Determine the (X, Y) coordinate at the center of the cell enclosing the given text.  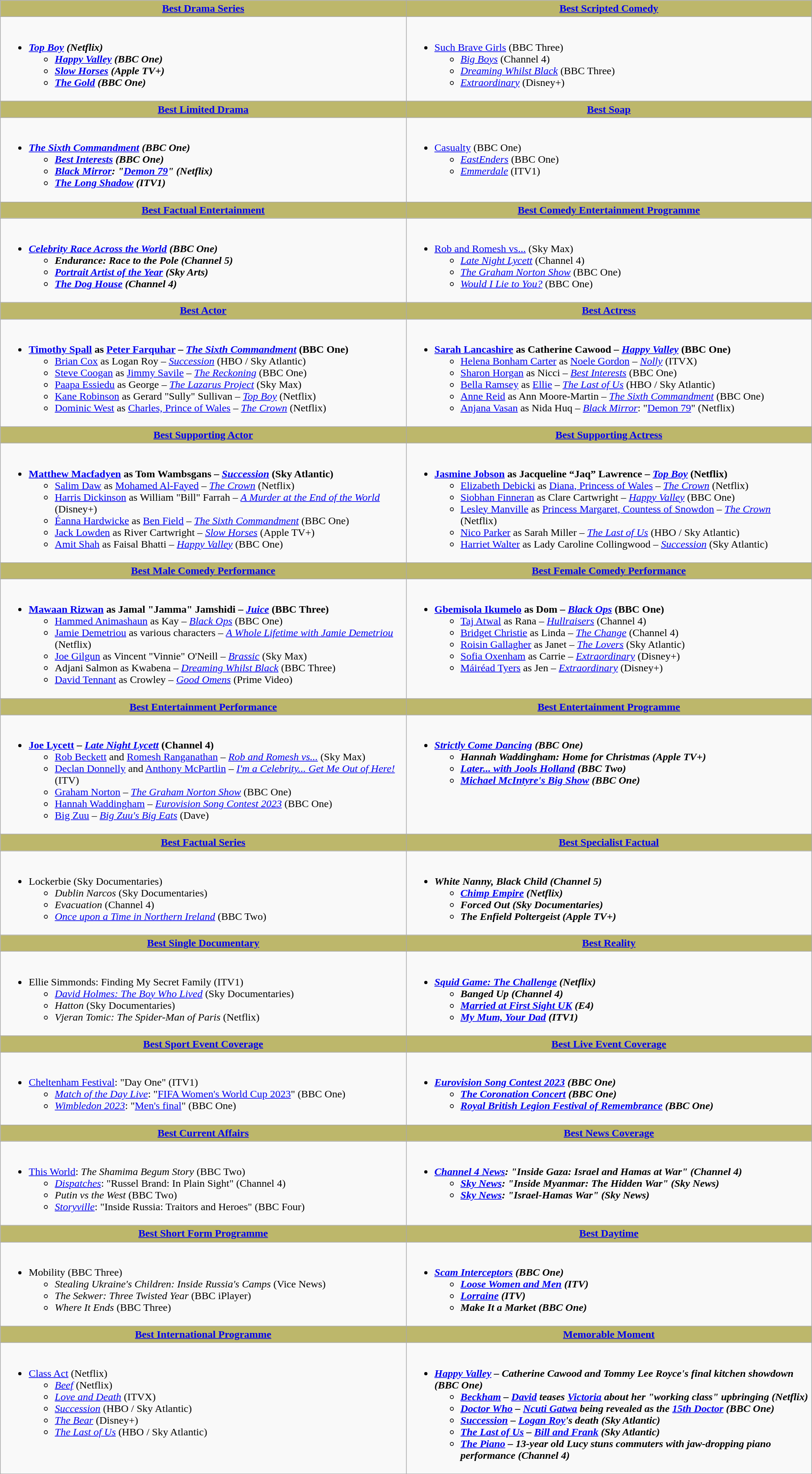
Best Supporting Actor (203, 435)
Best News Coverage (609, 1133)
Best Actress (609, 311)
Best Specialist Factual (609, 843)
Squid Game: The Challenge (Netflix)Banged Up (Channel 4)Married at First Sight UK (E4)My Mum, Your Dad (ITV1) (609, 994)
Best Live Event Coverage (609, 1044)
Best International Programme (203, 1334)
Celebrity Race Across the World (BBC One)Endurance: Race to the Pole (Channel 5)Portrait Artist of the Year (Sky Arts)The Dog House (Channel 4) (203, 260)
White Nanny, Black Child (Channel 5)Chimp Empire (Netflix)Forced Out (Sky Documentaries)The Enfield Poltergeist (Apple TV+) (609, 893)
Best Current Affairs (203, 1133)
Best Short Form Programme (203, 1234)
Memorable Moment (609, 1334)
Best Supporting Actress (609, 435)
Best Reality (609, 943)
Best Drama Series (203, 9)
Lockerbie (Sky Documentaries)Dublin Narcos (Sky Documentaries)Evacuation (Channel 4)Once upon a Time in Northern Ireland (BBC Two) (203, 893)
Best Actor (203, 311)
Best Factual Series (203, 843)
Best Single Documentary (203, 943)
Scam Interceptors (BBC One)Loose Women and Men (ITV)Lorraine (ITV)Make It a Market (BBC One) (609, 1284)
Best Daytime (609, 1234)
Best Comedy Entertainment Programme (609, 210)
Best Factual Entertainment (203, 210)
Top Boy (Netflix)Happy Valley (BBC One)Slow Horses (Apple TV+)The Gold (BBC One) (203, 59)
Eurovision Song Contest 2023 (BBC One)The Coronation Concert (BBC One)Royal British Legion Festival of Remembrance (BBC One) (609, 1088)
Best Sport Event Coverage (203, 1044)
Class Act (Netflix)Beef (Netflix)Love and Death (ITVX)Succession (HBO / Sky Atlantic)The Bear (Disney+)The Last of Us (HBO / Sky Atlantic) (203, 1408)
Best Female Comedy Performance (609, 571)
The Sixth Commandment (BBC One)Best Interests (BBC One)Black Mirror: "Demon 79" (Netflix)The Long Shadow (ITV1) (203, 160)
Rob and Romesh vs... (Sky Max)Late Night Lycett (Channel 4)The Graham Norton Show (BBC One)Would I Lie to You? (BBC One) (609, 260)
Cheltenham Festival: "Day One" (ITV1)Match of the Day Live: "FIFA Women's World Cup 2023" (BBC One)Wimbledon 2023: "Men's final" (BBC One) (203, 1088)
Best Limited Drama (203, 109)
Such Brave Girls (BBC Three)Big Boys (Channel 4)Dreaming Whilst Black (BBC Three)Extraordinary (Disney+) (609, 59)
Best Entertainment Performance (203, 707)
Best Entertainment Programme (609, 707)
Best Male Comedy Performance (203, 571)
Best Scripted Comedy (609, 9)
Casualty (BBC One)EastEnders (BBC One)Emmerdale (ITV1) (609, 160)
Best Soap (609, 109)
